Capture the cell that displays the provided text and extract its (x, y) central coordinate. 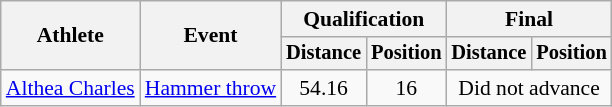
Final (528, 19)
Althea Charles (70, 88)
Athlete (70, 36)
Qualification (364, 19)
54.16 (324, 88)
16 (406, 88)
Did not advance (528, 88)
Hammer throw (210, 88)
Event (210, 36)
